From the cell containing the given text, extract its center point as (x, y) coordinate. 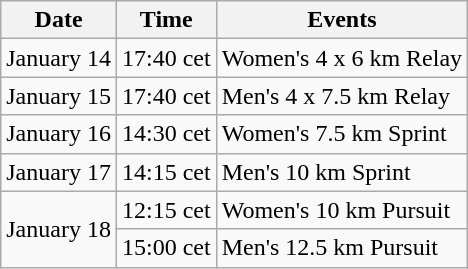
Women's 4 x 6 km Relay (342, 58)
January 14 (59, 58)
Events (342, 20)
Date (59, 20)
Women's 7.5 km Sprint (342, 134)
14:15 cet (166, 172)
January 16 (59, 134)
January 17 (59, 172)
14:30 cet (166, 134)
Men's 12.5 km Pursuit (342, 248)
12:15 cet (166, 210)
Men's 10 km Sprint (342, 172)
Women's 10 km Pursuit (342, 210)
Men's 4 x 7.5 km Relay (342, 96)
15:00 cet (166, 248)
January 15 (59, 96)
January 18 (59, 229)
Time (166, 20)
